Search for the cell housing the specified text and yield its (X, Y) center coordinate. 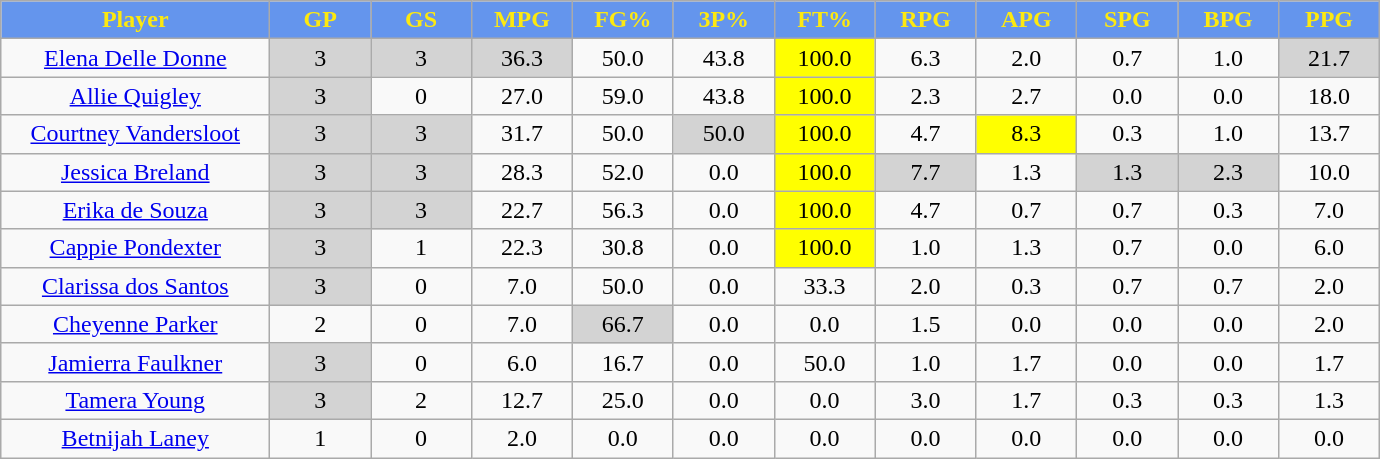
66.7 (622, 324)
59.0 (622, 96)
Cappie Pondexter (136, 248)
21.7 (1330, 58)
3P% (724, 20)
Player (136, 20)
28.3 (522, 172)
8.3 (1026, 134)
18.0 (1330, 96)
Courtney Vandersloot (136, 134)
Jamierra Faulkner (136, 362)
3.0 (926, 400)
30.8 (622, 248)
31.7 (522, 134)
7.7 (926, 172)
52.0 (622, 172)
33.3 (824, 286)
13.7 (1330, 134)
SPG (1128, 20)
Tamera Young (136, 400)
12.7 (522, 400)
GP (320, 20)
10.0 (1330, 172)
MPG (522, 20)
Elena Delle Donne (136, 58)
25.0 (622, 400)
Betnijah Laney (136, 438)
Jessica Breland (136, 172)
56.3 (622, 210)
36.3 (522, 58)
Cheyenne Parker (136, 324)
GS (422, 20)
16.7 (622, 362)
Clarissa dos Santos (136, 286)
RPG (926, 20)
Allie Quigley (136, 96)
22.7 (522, 210)
6.3 (926, 58)
27.0 (522, 96)
2.7 (1026, 96)
1.5 (926, 324)
PPG (1330, 20)
FG% (622, 20)
Erika de Souza (136, 210)
FT% (824, 20)
APG (1026, 20)
22.3 (522, 248)
BPG (1228, 20)
